Determine the [x, y] coordinate at the center of the cell enclosing the given text.  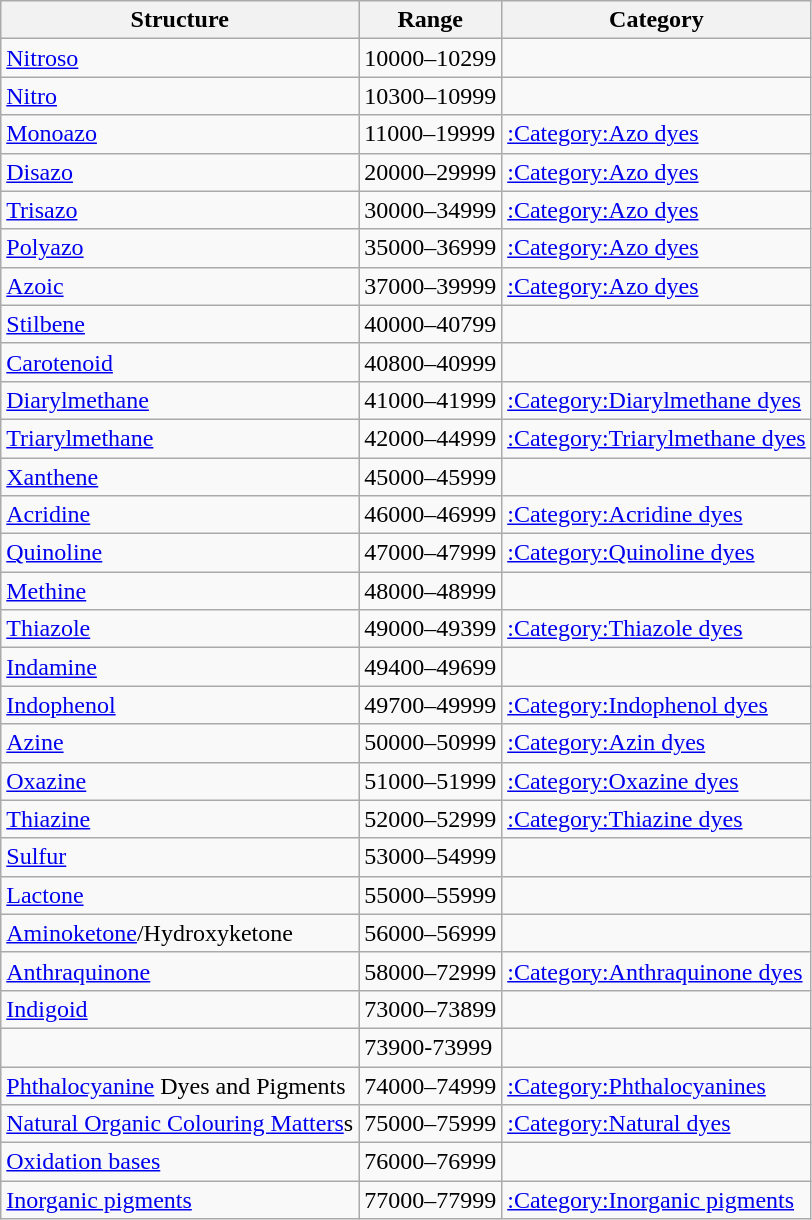
Quinoline [180, 553]
50000–50999 [430, 743]
Indigoid [180, 1009]
Stilbene [180, 324]
58000–72999 [430, 971]
51000–51999 [430, 781]
75000–75999 [430, 1124]
:Category:Acridine dyes [656, 515]
41000–41999 [430, 400]
46000–46999 [430, 515]
Thiazine [180, 819]
:Category:Indophenol dyes [656, 705]
Disazo [180, 172]
Methine [180, 591]
:Category:Diarylmethane dyes [656, 400]
Triarylmethane [180, 438]
Structure [180, 20]
Trisazo [180, 210]
Nitro [180, 96]
:Category:Anthraquinone dyes [656, 971]
Polyazo [180, 248]
49700–49999 [430, 705]
Sulfur [180, 857]
55000–55999 [430, 895]
73000–73899 [430, 1009]
:Category:Inorganic pigments [656, 1200]
10000–10299 [430, 58]
Azoic [180, 286]
77000–77999 [430, 1200]
Category [656, 20]
:Category:Thiazine dyes [656, 819]
73900-73999 [430, 1047]
Phthalocyanine Dyes and Pigments [180, 1085]
Anthraquinone [180, 971]
49000–49399 [430, 629]
Indamine [180, 667]
Oxidation bases [180, 1162]
:Category:Quinoline dyes [656, 553]
56000–56999 [430, 933]
Diarylmethane [180, 400]
42000–44999 [430, 438]
45000–45999 [430, 477]
Lactone [180, 895]
Azine [180, 743]
37000–39999 [430, 286]
40800–40999 [430, 362]
Inorganic pigments [180, 1200]
Nitroso [180, 58]
20000–29999 [430, 172]
:Category:Natural dyes [656, 1124]
Xanthene [180, 477]
35000–36999 [430, 248]
Carotenoid [180, 362]
52000–52999 [430, 819]
:Category:Thiazole dyes [656, 629]
Oxazine [180, 781]
Range [430, 20]
Thiazole [180, 629]
76000–76999 [430, 1162]
:Category:Triarylmethane dyes [656, 438]
11000–19999 [430, 134]
Monoazo [180, 134]
47000–47999 [430, 553]
:Category:Azin dyes [656, 743]
40000–40799 [430, 324]
Natural Organic Colouring Matterss [180, 1124]
49400–49699 [430, 667]
10300–10999 [430, 96]
:Category:Oxazine dyes [656, 781]
74000–74999 [430, 1085]
Aminoketone/Hydroxyketone [180, 933]
:Category:Phthalocyanines [656, 1085]
53000–54999 [430, 857]
48000–48999 [430, 591]
30000–34999 [430, 210]
Acridine [180, 515]
Indophenol [180, 705]
